Provide the [x, y] coordinate of the cell's center where the given text is located.  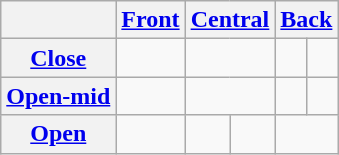
Close [58, 58]
Back [306, 20]
Open-mid [58, 96]
Central [230, 20]
Front [150, 20]
Open [58, 134]
